Return (x, y) of the center of cell containing provided text 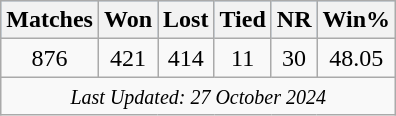
Tied (242, 20)
414 (186, 58)
11 (242, 58)
Won (128, 20)
Matches (50, 20)
NR (294, 20)
Last Updated: 27 October 2024 (198, 96)
Win% (356, 20)
876 (50, 58)
30 (294, 58)
Lost (186, 20)
48.05 (356, 58)
421 (128, 58)
